From the cell containing the given text, extract its center point as (X, Y) coordinate. 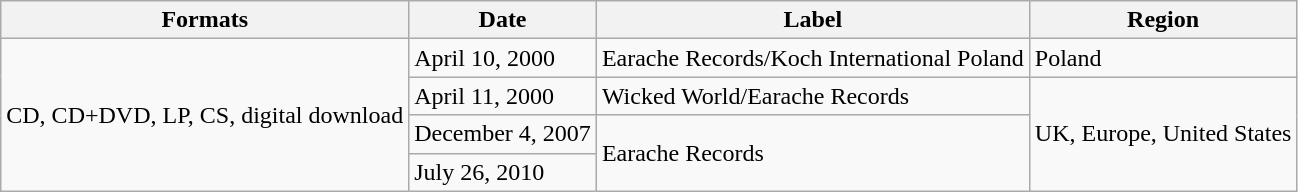
Region (1163, 20)
CD, CD+DVD, LP, CS, digital download (205, 115)
Wicked World/Earache Records (812, 96)
Poland (1163, 58)
December 4, 2007 (503, 134)
UK, Europe, United States (1163, 134)
July 26, 2010 (503, 172)
April 11, 2000 (503, 96)
Formats (205, 20)
Date (503, 20)
Label (812, 20)
Earache Records (812, 153)
Earache Records/Koch International Poland (812, 58)
April 10, 2000 (503, 58)
